Pinpoint the cell where the given text exists, returning its (X, Y) midpoint coordinate. 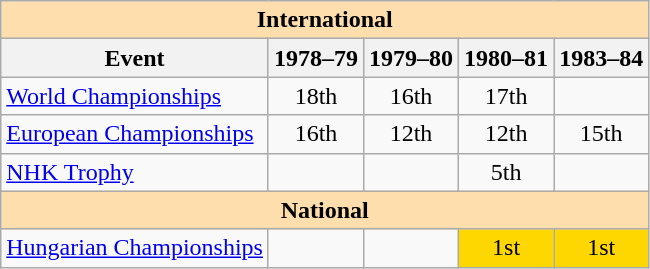
Event (135, 58)
NHK Trophy (135, 172)
1983–84 (602, 58)
International (325, 20)
National (325, 210)
5th (506, 172)
Hungarian Championships (135, 248)
1980–81 (506, 58)
World Championships (135, 96)
15th (602, 134)
18th (316, 96)
17th (506, 96)
1978–79 (316, 58)
1979–80 (412, 58)
European Championships (135, 134)
